Extract the (X, Y) coordinate from the center of the cell holding the provided text.  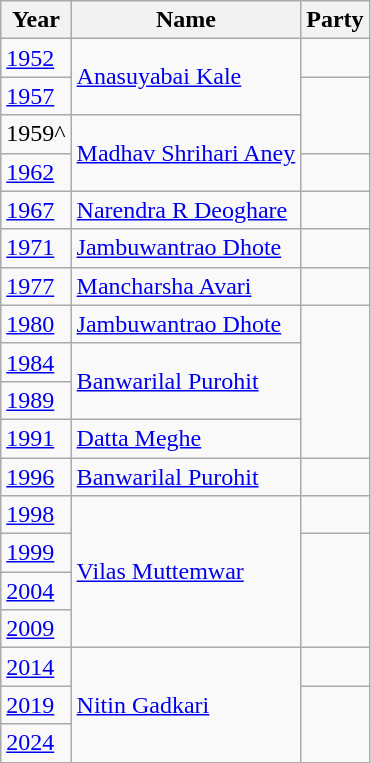
1980 (36, 324)
Narendra R Deoghare (186, 210)
1952 (36, 58)
Party (335, 20)
1962 (36, 172)
1959^ (36, 134)
1998 (36, 515)
1999 (36, 553)
2004 (36, 591)
1971 (36, 248)
2009 (36, 629)
Year (36, 20)
Anasuyabai Kale (186, 77)
2019 (36, 705)
1991 (36, 438)
1984 (36, 362)
Name (186, 20)
1977 (36, 286)
1996 (36, 477)
2014 (36, 667)
Vilas Muttemwar (186, 572)
Nitin Gadkari (186, 705)
Madhav Shrihari Aney (186, 153)
1967 (36, 210)
1989 (36, 400)
Datta Meghe (186, 438)
1957 (36, 96)
2024 (36, 743)
Mancharsha Avari (186, 286)
